For the text-containing cell, return its midpoint in [X, Y] coordinate format. 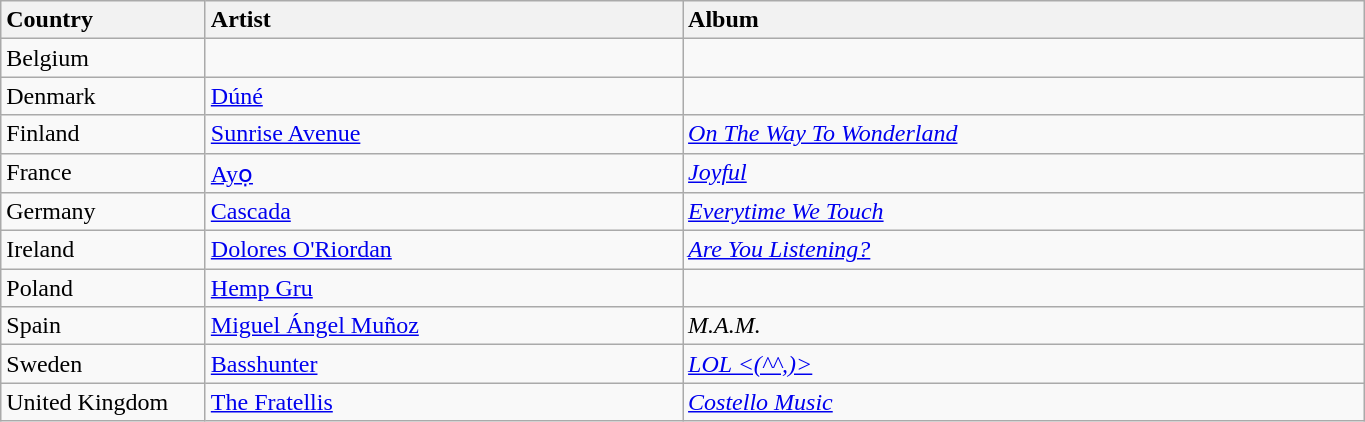
Dúné [444, 96]
Miguel Ángel Muñoz [444, 326]
Costello Music [1024, 402]
Poland [104, 288]
Sweden [104, 364]
Are You Listening? [1024, 250]
Ireland [104, 250]
Joyful [1024, 173]
Denmark [104, 96]
Hemp Gru [444, 288]
Belgium [104, 58]
Artist [444, 20]
Ayọ [444, 173]
Country [104, 20]
Album [1024, 20]
Everytime We Touch [1024, 212]
Spain [104, 326]
Germany [104, 212]
Cascada [444, 212]
LOL <(^^,)> [1024, 364]
On The Way To Wonderland [1024, 134]
The Fratellis [444, 402]
M.A.M. [1024, 326]
Dolores O'Riordan [444, 250]
France [104, 173]
Sunrise Avenue [444, 134]
Finland [104, 134]
Basshunter [444, 364]
United Kingdom [104, 402]
